Detect which cell encompasses the target text, then output its [x, y] center coordinate. 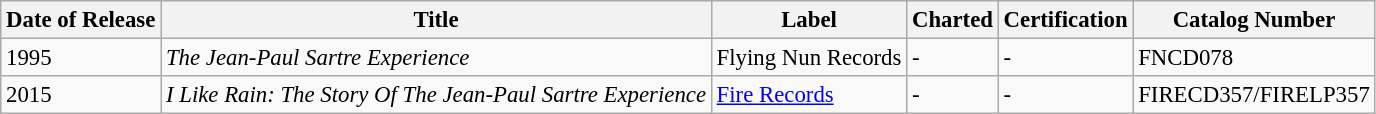
FIRECD357/FIRELP357 [1254, 95]
Charted [953, 20]
FNCD078 [1254, 58]
Label [808, 20]
2015 [81, 95]
Fire Records [808, 95]
Date of Release [81, 20]
I Like Rain: The Story Of The Jean-Paul Sartre Experience [436, 95]
1995 [81, 58]
Certification [1066, 20]
Title [436, 20]
Catalog Number [1254, 20]
Flying Nun Records [808, 58]
The Jean-Paul Sartre Experience [436, 58]
